Locate the cell with the specified text and output its [X, Y] center coordinate. 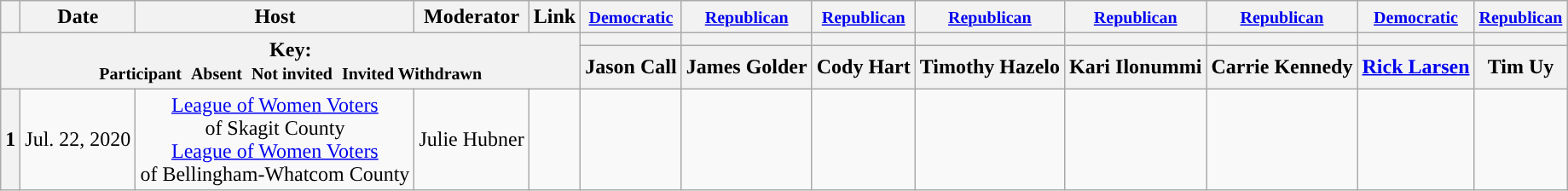
Cody Hart [863, 67]
Carrie Kennedy [1282, 67]
Jason Call [631, 67]
Link [554, 17]
Kari Ilonummi [1136, 67]
Date [78, 17]
Tim Uy [1521, 67]
1 [10, 140]
Timothy Hazelo [989, 67]
Jul. 22, 2020 [78, 140]
Key: Participant Absent Not invited Invited Withdrawn [291, 61]
James Golder [747, 67]
Moderator [472, 17]
Julie Hubner [472, 140]
League of Women Votersof Skagit CountyLeague of Women Votersof Bellingham-Whatcom County [275, 140]
Host [275, 17]
Rick Larsen [1415, 67]
